Scan for the cell matching the given text and deliver its (x, y) coordinate at center. 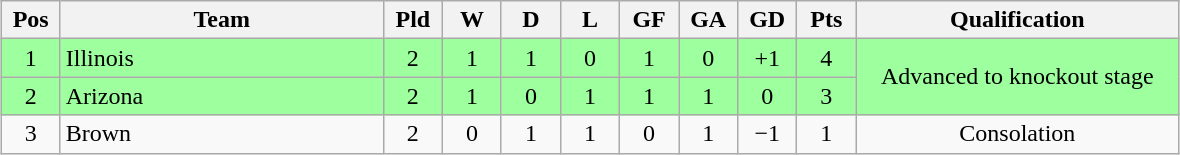
4 (826, 58)
L (590, 20)
Qualification (1018, 20)
Advanced to knockout stage (1018, 77)
Arizona (222, 96)
Pts (826, 20)
GD (768, 20)
GF (650, 20)
−1 (768, 134)
Consolation (1018, 134)
D (530, 20)
Illinois (222, 58)
Pos (30, 20)
W (472, 20)
Team (222, 20)
GA (708, 20)
Pld (412, 20)
+1 (768, 58)
Brown (222, 134)
